For the text-containing cell, return its midpoint in (x, y) coordinate format. 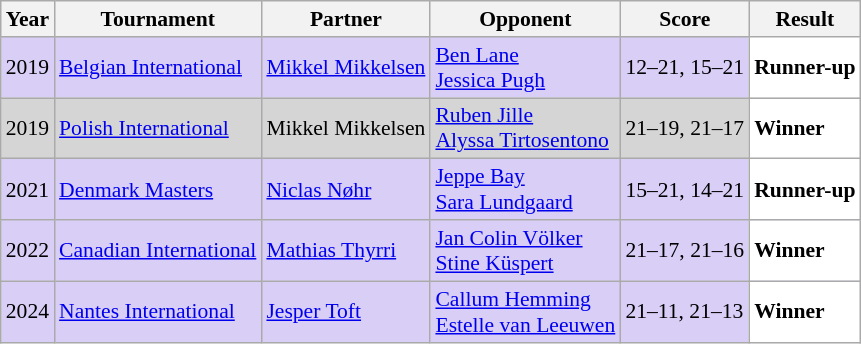
12–21, 15–21 (684, 68)
Canadian International (158, 250)
2022 (28, 250)
21–11, 21–13 (684, 312)
Year (28, 19)
2021 (28, 190)
Polish International (158, 128)
Partner (346, 19)
21–17, 21–16 (684, 250)
Tournament (158, 19)
Niclas Nøhr (346, 190)
Result (804, 19)
21–19, 21–17 (684, 128)
Jan Colin Völker Stine Küspert (525, 250)
Score (684, 19)
Jeppe Bay Sara Lundgaard (525, 190)
Mathias Thyrri (346, 250)
15–21, 14–21 (684, 190)
Jesper Toft (346, 312)
Nantes International (158, 312)
Belgian International (158, 68)
Opponent (525, 19)
2024 (28, 312)
Ben Lane Jessica Pugh (525, 68)
Denmark Masters (158, 190)
Callum Hemming Estelle van Leeuwen (525, 312)
Ruben Jille Alyssa Tirtosentono (525, 128)
